Determine the [x, y] coordinate at the center of the cell enclosing the given text.  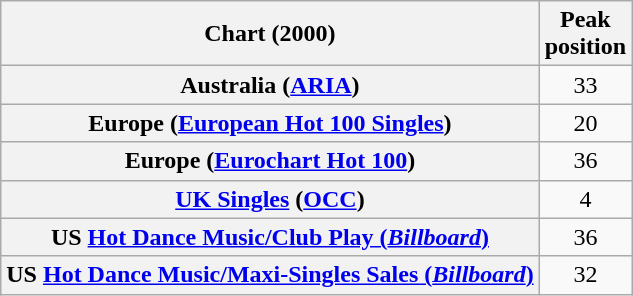
Australia (ARIA) [270, 85]
20 [585, 123]
US Hot Dance Music/Club Play (Billboard) [270, 237]
Europe (Eurochart Hot 100) [270, 161]
Chart (2000) [270, 34]
Peakposition [585, 34]
US Hot Dance Music/Maxi-Singles Sales (Billboard) [270, 275]
32 [585, 275]
Europe (European Hot 100 Singles) [270, 123]
4 [585, 199]
UK Singles (OCC) [270, 199]
33 [585, 85]
